For the text-containing cell, return its midpoint in [X, Y] coordinate format. 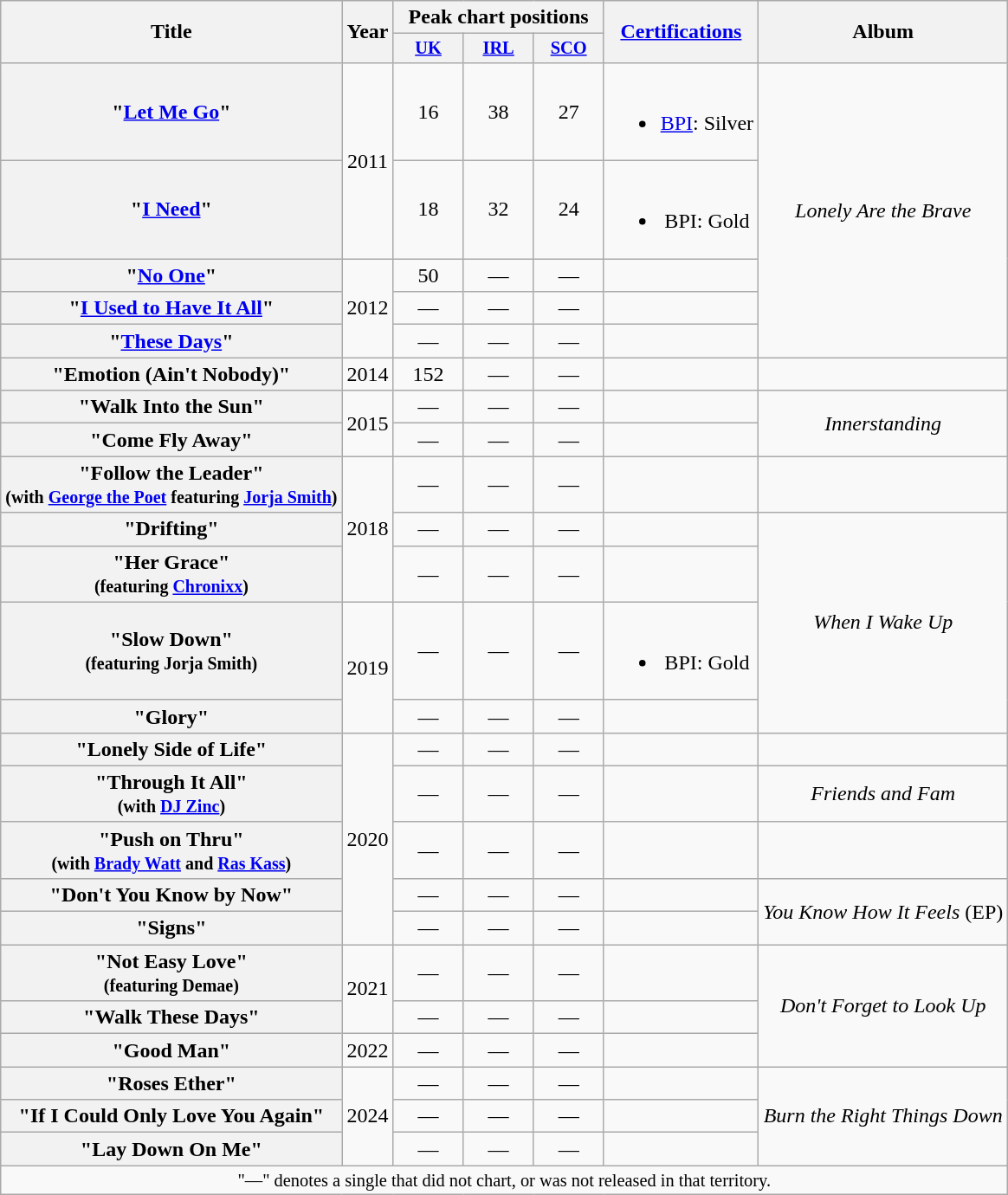
2018 [367, 529]
16 [428, 111]
Don't Forget to Look Up [883, 1006]
2011 [367, 160]
When I Wake Up [883, 623]
"Good Man" [171, 1050]
"Slow Down"(featuring Jorja Smith) [171, 651]
"Walk These Days" [171, 1017]
2012 [367, 308]
24 [568, 210]
"Not Easy Love"(featuring Demae) [171, 973]
"Walk Into the Sun" [171, 407]
IRL [499, 48]
"Let Me Go" [171, 111]
27 [568, 111]
"Through It All"(with DJ Zinc) [171, 793]
"No One" [171, 275]
"Her Grace"(featuring Chronixx) [171, 573]
"Lonely Side of Life" [171, 749]
"Lay Down On Me" [171, 1149]
2014 [367, 374]
UK [428, 48]
2019 [367, 667]
You Know How It Feels (EP) [883, 911]
38 [499, 111]
Friends and Fam [883, 793]
"Roses Ether" [171, 1083]
"If I Could Only Love You Again" [171, 1116]
Innerstanding [883, 423]
2022 [367, 1050]
"I Used to Have It All" [171, 308]
Title [171, 32]
"Signs" [171, 928]
"Don't You Know by Now" [171, 895]
Year [367, 32]
"Follow the Leader"(with George the Poet featuring Jorja Smith) [171, 485]
2021 [367, 989]
"Glory" [171, 716]
32 [499, 210]
"Emotion (Ain't Nobody)" [171, 374]
Peak chart positions [499, 17]
"Drifting" [171, 529]
BPI: Silver [681, 111]
"Push on Thru"(with Brady Watt and Ras Kass) [171, 850]
2015 [367, 423]
Lonely Are the Brave [883, 210]
152 [428, 374]
"I Need" [171, 210]
18 [428, 210]
50 [428, 275]
"These Days" [171, 341]
"Come Fly Away" [171, 440]
"—" denotes a single that did not chart, or was not released in that territory. [504, 1180]
Album [883, 32]
SCO [568, 48]
Certifications [681, 32]
2020 [367, 838]
2024 [367, 1116]
Burn the Right Things Down [883, 1116]
